Pinpoint the cell where the given text exists, returning its (x, y) midpoint coordinate. 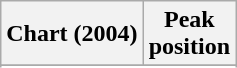
Chart (2004) (72, 34)
Peakposition (189, 34)
